Capture the cell that displays the provided text and extract its (X, Y) central coordinate. 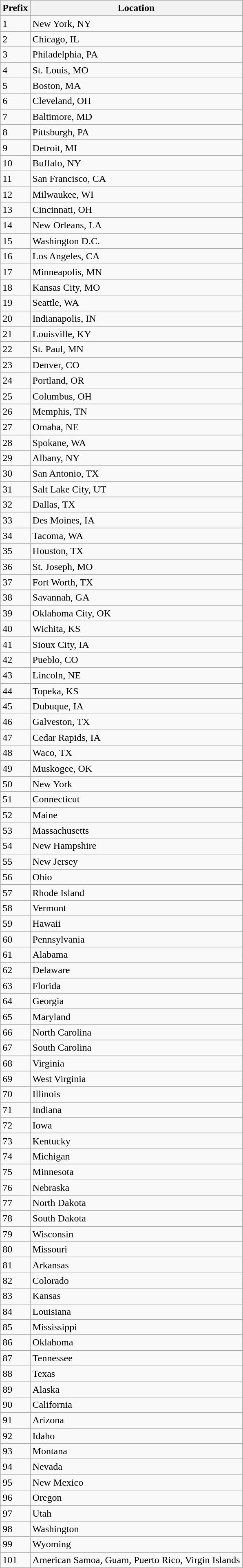
Location (136, 8)
Salt Lake City, UT (136, 489)
New Hampshire (136, 846)
70 (15, 1094)
Cleveland, OH (136, 101)
42 (15, 660)
15 (15, 241)
New Orleans, LA (136, 225)
Washington (136, 1529)
14 (15, 225)
45 (15, 707)
59 (15, 923)
97 (15, 1513)
Minnesota (136, 1172)
13 (15, 210)
Hawaii (136, 923)
50 (15, 784)
Rhode Island (136, 892)
16 (15, 256)
Missouri (136, 1250)
Alabama (136, 955)
61 (15, 955)
Detroit, MI (136, 148)
Dubuque, IA (136, 707)
Savannah, GA (136, 598)
Galveston, TX (136, 722)
57 (15, 892)
Pueblo, CO (136, 660)
Kansas (136, 1296)
76 (15, 1188)
St. Joseph, MO (136, 567)
Philadelphia, PA (136, 55)
Mississippi (136, 1327)
Georgia (136, 1001)
Dallas, TX (136, 505)
64 (15, 1001)
Oklahoma (136, 1343)
71 (15, 1110)
Indianapolis, IN (136, 318)
Nebraska (136, 1188)
60 (15, 939)
Utah (136, 1513)
17 (15, 272)
Louisville, KY (136, 334)
18 (15, 287)
91 (15, 1420)
89 (15, 1389)
Montana (136, 1451)
4 (15, 70)
98 (15, 1529)
Topeka, KS (136, 691)
99 (15, 1544)
Baltimore, MD (136, 117)
7 (15, 117)
Colorado (136, 1281)
79 (15, 1234)
2 (15, 39)
84 (15, 1312)
St. Paul, MN (136, 349)
29 (15, 458)
22 (15, 349)
Houston, TX (136, 551)
Illinois (136, 1094)
86 (15, 1343)
American Samoa, Guam, Puerto Rico, Virgin Islands (136, 1560)
Portland, OR (136, 380)
Vermont (136, 908)
8 (15, 132)
Milwaukee, WI (136, 194)
Fort Worth, TX (136, 582)
63 (15, 986)
21 (15, 334)
68 (15, 1063)
23 (15, 365)
Los Angeles, CA (136, 256)
40 (15, 629)
Buffalo, NY (136, 163)
New Mexico (136, 1482)
54 (15, 846)
Seattle, WA (136, 303)
California (136, 1405)
Arizona (136, 1420)
20 (15, 318)
73 (15, 1141)
81 (15, 1265)
41 (15, 644)
Prefix (15, 8)
78 (15, 1219)
34 (15, 536)
58 (15, 908)
32 (15, 505)
Washington D.C. (136, 241)
Maryland (136, 1017)
6 (15, 101)
37 (15, 582)
Ohio (136, 877)
93 (15, 1451)
9 (15, 148)
Des Moines, IA (136, 520)
94 (15, 1467)
53 (15, 830)
Virginia (136, 1063)
44 (15, 691)
74 (15, 1156)
Wisconsin (136, 1234)
Nevada (136, 1467)
St. Louis, MO (136, 70)
26 (15, 411)
Wyoming (136, 1544)
Louisiana (136, 1312)
24 (15, 380)
New Jersey (136, 861)
Delaware (136, 970)
Muskogee, OK (136, 769)
Waco, TX (136, 753)
Denver, CO (136, 365)
Idaho (136, 1435)
56 (15, 877)
69 (15, 1079)
35 (15, 551)
Indiana (136, 1110)
Oklahoma City, OK (136, 613)
South Dakota (136, 1219)
Florida (136, 986)
39 (15, 613)
Iowa (136, 1125)
Michigan (136, 1156)
31 (15, 489)
South Carolina (136, 1048)
West Virginia (136, 1079)
Memphis, TN (136, 411)
77 (15, 1203)
11 (15, 179)
Arkansas (136, 1265)
12 (15, 194)
New York (136, 784)
51 (15, 799)
25 (15, 396)
27 (15, 427)
North Dakota (136, 1203)
33 (15, 520)
87 (15, 1358)
Boston, MA (136, 86)
San Antonio, TX (136, 474)
San Francisco, CA (136, 179)
New York, NY (136, 24)
Kansas City, MO (136, 287)
95 (15, 1482)
72 (15, 1125)
10 (15, 163)
Omaha, NE (136, 427)
85 (15, 1327)
Connecticut (136, 799)
30 (15, 474)
Wichita, KS (136, 629)
Columbus, OH (136, 396)
Cedar Rapids, IA (136, 738)
49 (15, 769)
48 (15, 753)
66 (15, 1032)
90 (15, 1405)
88 (15, 1374)
Massachusetts (136, 830)
38 (15, 598)
92 (15, 1435)
67 (15, 1048)
82 (15, 1281)
1 (15, 24)
North Carolina (136, 1032)
101 (15, 1560)
52 (15, 815)
Minneapolis, MN (136, 272)
Tennessee (136, 1358)
3 (15, 55)
Kentucky (136, 1141)
Alaska (136, 1389)
Sioux City, IA (136, 644)
Tacoma, WA (136, 536)
Lincoln, NE (136, 675)
75 (15, 1172)
46 (15, 722)
Oregon (136, 1498)
36 (15, 567)
96 (15, 1498)
28 (15, 442)
Pennsylvania (136, 939)
43 (15, 675)
Texas (136, 1374)
Maine (136, 815)
65 (15, 1017)
5 (15, 86)
47 (15, 738)
Pittsburgh, PA (136, 132)
55 (15, 861)
83 (15, 1296)
19 (15, 303)
Cincinnati, OH (136, 210)
Spokane, WA (136, 442)
80 (15, 1250)
Albany, NY (136, 458)
Chicago, IL (136, 39)
62 (15, 970)
